Find where the given text appears and provide that cell's center as (X, Y) coordinate. 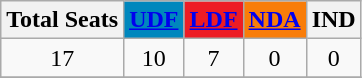
NDA (274, 20)
IND (334, 20)
7 (214, 58)
UDF (154, 20)
10 (154, 58)
LDF (214, 20)
17 (62, 58)
Total Seats (62, 20)
